Identify which cell holds the provided text, then report its (x, y) central coordinate. 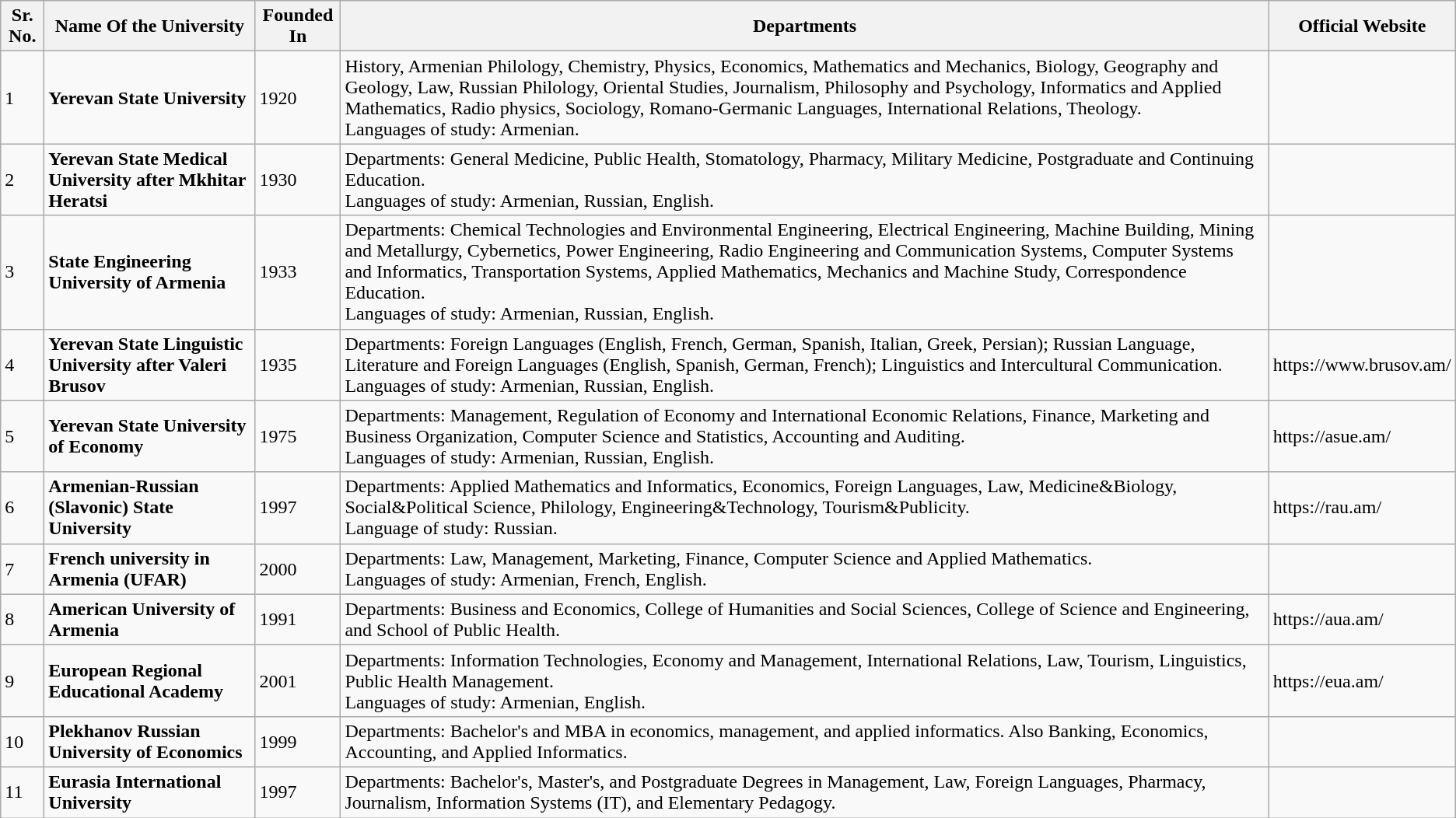
1991 (298, 619)
3 (23, 272)
European Regional Educational Academy (149, 680)
Armenian-Russian (Slavonic) State University (149, 508)
2000 (298, 569)
https://aua.am/ (1362, 619)
Sr. No. (23, 26)
https://rau.am/ (1362, 508)
Yerevan State University of Economy (149, 436)
Eurasia International University (149, 792)
Departments: Bachelor's and MBA in economics, management, and applied informatics. Also Banking, Economics, Accounting, and Applied Informatics. (804, 742)
6 (23, 508)
Name Of the University (149, 26)
1975 (298, 436)
7 (23, 569)
French university in Armenia (UFAR) (149, 569)
1930 (298, 180)
Official Website (1362, 26)
8 (23, 619)
State Engineering University of Armenia (149, 272)
1933 (298, 272)
Plekhanov Russian University of Economics (149, 742)
Yerevan State Medical University after Mkhitar Heratsi (149, 180)
1935 (298, 365)
Departments (804, 26)
American University of Armenia (149, 619)
Departments: Law, Management, Marketing, Finance, Computer Science and Applied Mathematics.Languages of study: Armenian, French, English. (804, 569)
Departments: Business and Economics, College of Humanities and Social Sciences, College of Science and Engineering, and School of Public Health. (804, 619)
5 (23, 436)
4 (23, 365)
2001 (298, 680)
1 (23, 98)
https://eua.am/ (1362, 680)
https://www.brusov.am/ (1362, 365)
2 (23, 180)
10 (23, 742)
11 (23, 792)
1920 (298, 98)
Founded In (298, 26)
9 (23, 680)
Yerevan State Linguistic University after Valeri Brusov (149, 365)
Yerevan State University (149, 98)
1999 (298, 742)
https://asue.am/ (1362, 436)
